Pinpoint the cell where the given text exists, returning its [X, Y] midpoint coordinate. 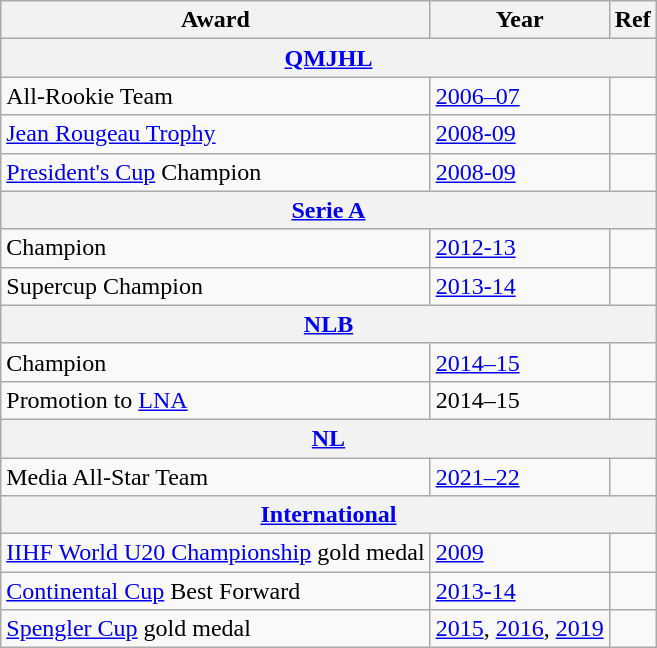
NL [328, 438]
President's Cup Champion [216, 172]
Ref [632, 20]
Serie A [328, 210]
2021–22 [520, 477]
Promotion to LNA [216, 400]
All-Rookie Team [216, 96]
Year [520, 20]
2006–07 [520, 96]
2012-13 [520, 248]
Supercup Champion [216, 286]
2015, 2016, 2019 [520, 629]
Award [216, 20]
IIHF World U20 Championship gold medal [216, 553]
Jean Rougeau Trophy [216, 134]
2009 [520, 553]
QMJHL [328, 58]
Continental Cup Best Forward [216, 591]
NLB [328, 324]
Media All-Star Team [216, 477]
Spengler Cup gold medal [216, 629]
International [328, 515]
